Detect which cell encompasses the target text, then output its [X, Y] center coordinate. 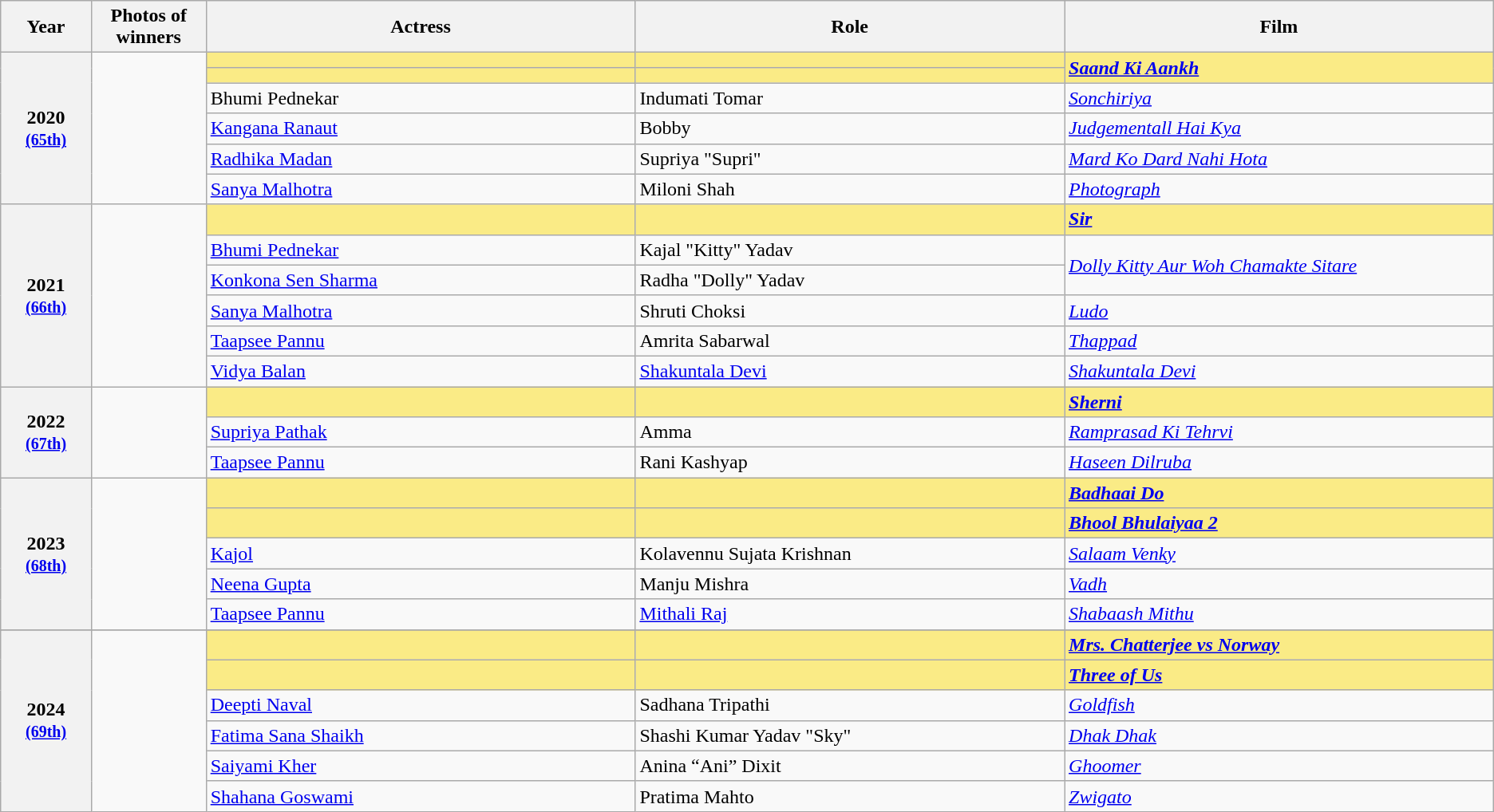
Ramprasad Ki Tehrvi [1279, 432]
Shahana Goswami [421, 796]
Ghoomer [1279, 766]
Kolavennu Sujata Krishnan [850, 554]
Bobby [850, 128]
Sadhana Tripathi [850, 705]
Haseen Dilruba [1279, 463]
Vidya Balan [421, 371]
Rani Kashyap [850, 463]
2023 (68th) [46, 554]
Shabaash Mithu [1279, 614]
Judgementall Hai Kya [1279, 128]
Anina “Ani” Dixit [850, 766]
Pratima Mahto [850, 796]
Fatima Sana Shaikh [421, 735]
Zwigato [1279, 796]
Sonchiriya [1279, 98]
Indumati Tomar [850, 98]
Dolly Kitty Aur Woh Chamakte Sitare [1279, 265]
Dhak Dhak [1279, 735]
Bhool Bhulaiyaa 2 [1279, 523]
Year [46, 27]
Neena Gupta [421, 584]
Saiyami Kher [421, 766]
Amma [850, 432]
2020 (65th) [46, 128]
Amrita Sabarwal [850, 341]
Sherni [1279, 401]
2024 (69th) [46, 720]
Sir [1279, 219]
Goldfish [1279, 705]
Kajal "Kitty" Yadav [850, 250]
Miloni Shah [850, 189]
Photograph [1279, 189]
Badhaai Do [1279, 493]
Salaam Venky [1279, 554]
Supriya Pathak [421, 432]
Three of Us [1279, 675]
2022 (67th) [46, 432]
Mithali Raj [850, 614]
Role [850, 27]
Film [1279, 27]
Photos of winners [148, 27]
Shruti Choksi [850, 310]
Ludo [1279, 310]
Thappad [1279, 341]
Konkona Sen Sharma [421, 280]
2021 (66th) [46, 295]
Deepti Naval [421, 705]
Manju Mishra [850, 584]
Mrs. Chatterjee vs Norway [1279, 644]
Shashi Kumar Yadav "Sky" [850, 735]
Radhika Madan [421, 159]
Supriya "Supri" [850, 159]
Actress [421, 27]
Saand Ki Aankh [1279, 68]
Kajol [421, 554]
Mard Ko Dard Nahi Hota [1279, 159]
Kangana Ranaut [421, 128]
Radha "Dolly" Yadav [850, 280]
Vadh [1279, 584]
